Extract the [X, Y] coordinate from the center of the cell holding the provided text.  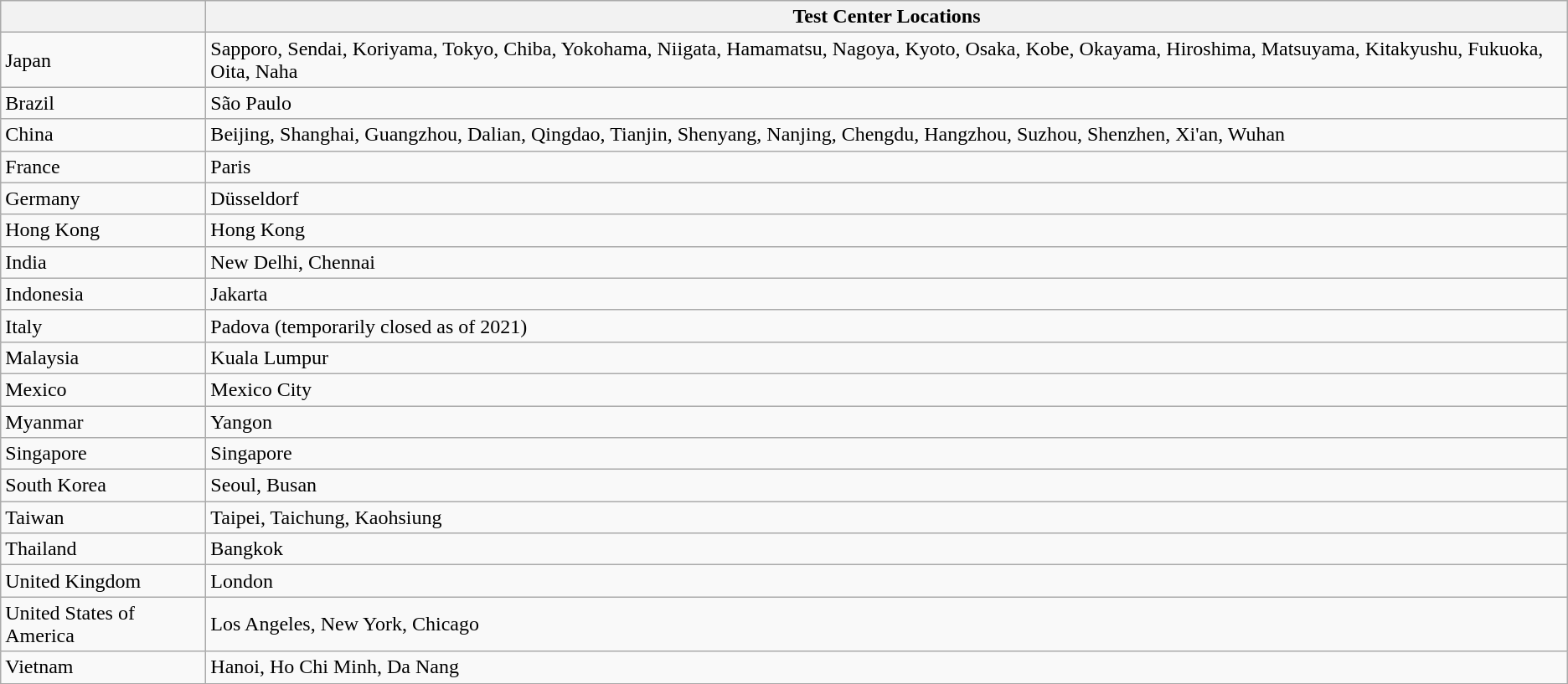
Taiwan [104, 517]
Taipei, Taichung, Kaohsiung [886, 517]
Malaysia [104, 357]
Mexico [104, 389]
Thailand [104, 549]
New Delhi, Chennai [886, 262]
Indonesia [104, 294]
Kuala Lumpur [886, 357]
Seoul, Busan [886, 486]
India [104, 262]
Düsseldorf [886, 198]
Germany [104, 198]
Padova (temporarily closed as of 2021) [886, 326]
United States of America [104, 625]
Jakarta [886, 294]
Hanoi, Ho Chi Minh, Da Nang [886, 667]
Paris [886, 167]
Mexico City [886, 389]
United Kingdom [104, 581]
South Korea [104, 486]
London [886, 581]
São Paulo [886, 103]
Myanmar [104, 421]
Brazil [104, 103]
Yangon [886, 421]
Vietnam [104, 667]
China [104, 135]
Test Center Locations [886, 17]
Los Angeles, New York, Chicago [886, 625]
Bangkok [886, 549]
France [104, 167]
Italy [104, 326]
Beijing, Shanghai, Guangzhou, Dalian, Qingdao, Tianjin, Shenyang, Nanjing, Chengdu, Hangzhou, Suzhou, Shenzhen, Xi'an, Wuhan [886, 135]
Japan [104, 60]
